Output the (x, y) coordinate of the center of the cell containing the given text.  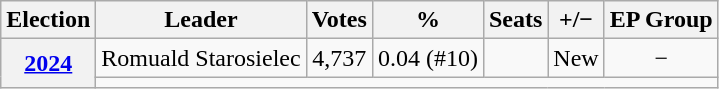
% (428, 20)
Leader (201, 20)
+/− (576, 20)
− (661, 58)
Seats (515, 20)
2024 (48, 64)
EP Group (661, 20)
Election (48, 20)
4,737 (339, 58)
New (576, 58)
0.04 (#10) (428, 58)
Votes (339, 20)
Romuald Starosielec (201, 58)
